Capture the cell that displays the provided text and extract its [x, y] central coordinate. 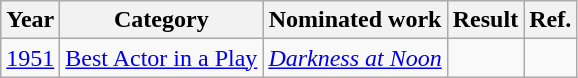
Nominated work [355, 20]
Category [162, 20]
Ref. [550, 20]
Best Actor in a Play [162, 58]
Result [485, 20]
Year [30, 20]
Darkness at Noon [355, 58]
1951 [30, 58]
